Extract the (x, y) coordinate from the center of the cell holding the provided text.  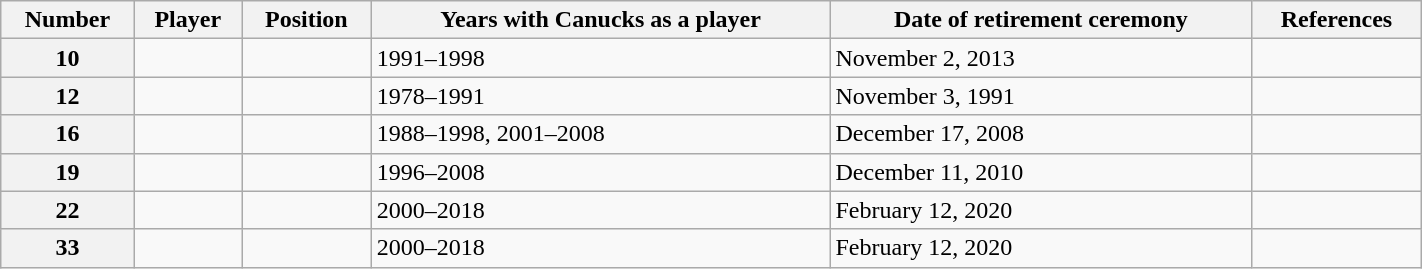
1996–2008 (600, 172)
33 (68, 248)
Date of retirement ceremony (1041, 20)
December 17, 2008 (1041, 134)
November 2, 2013 (1041, 58)
1978–1991 (600, 96)
22 (68, 210)
1991–1998 (600, 58)
Years with Canucks as a player (600, 20)
November 3, 1991 (1041, 96)
December 11, 2010 (1041, 172)
19 (68, 172)
16 (68, 134)
1988–1998, 2001–2008 (600, 134)
Player (188, 20)
References (1337, 20)
Number (68, 20)
12 (68, 96)
Position (307, 20)
10 (68, 58)
